Determine the (x, y) coordinate at the center of the cell enclosing the given text.  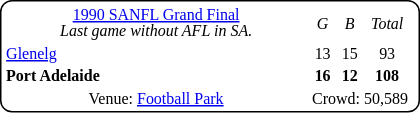
Total (388, 22)
93 (388, 54)
13 (323, 54)
108 (388, 76)
B (350, 22)
Venue: Football Park (156, 98)
Port Adelaide (156, 76)
1990 SANFL Grand FinalLast game without AFL in SA. (156, 22)
G (323, 22)
Glenelg (156, 54)
15 (350, 54)
12 (350, 76)
Crowd: 50,589 (360, 98)
16 (323, 76)
